Detect which cell encompasses the target text, then output its (x, y) center coordinate. 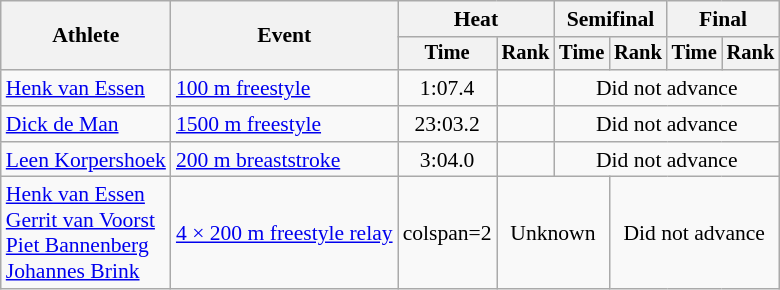
Athlete (86, 36)
Unknown (553, 233)
200 m breaststroke (284, 160)
1500 m freestyle (284, 124)
23:03.2 (448, 124)
colspan=2 (448, 233)
Henk van Essen (86, 88)
Final (723, 19)
1:07.4 (448, 88)
Dick de Man (86, 124)
4 × 200 m freestyle relay (284, 233)
Henk van EssenGerrit van VoorstPiet BannenbergJohannes Brink (86, 233)
Semifinal (610, 19)
Event (284, 36)
100 m freestyle (284, 88)
Heat (476, 19)
Leen Korpershoek (86, 160)
3:04.0 (448, 160)
